Output the [x, y] coordinate of the center of the cell containing the given text.  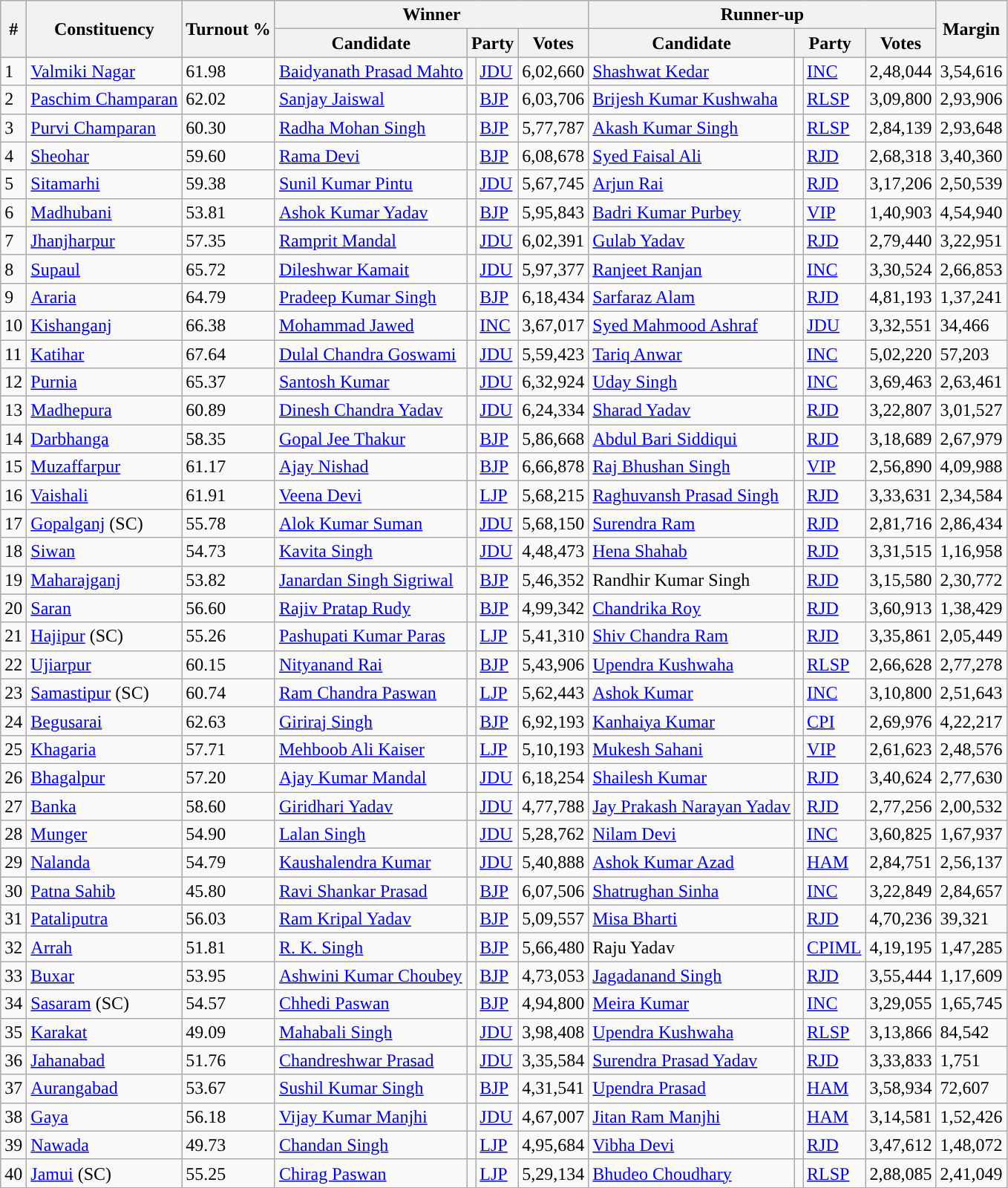
2,61,623 [901, 749]
Gaya [104, 1117]
2,67,979 [971, 439]
2,48,044 [901, 71]
Nilam Devi [692, 835]
3,60,913 [901, 608]
Khagaria [104, 749]
57.20 [229, 777]
Ujiarpur [104, 665]
2,48,576 [971, 749]
30 [13, 891]
51.76 [229, 1060]
1 [13, 71]
Ajay Nishad [371, 467]
5,40,888 [554, 863]
5,02,220 [901, 354]
5,59,423 [554, 354]
5 [13, 184]
Shatrughan Sinha [692, 891]
5,46,352 [554, 580]
Sunil Kumar Pintu [371, 184]
Supaul [104, 269]
Dileshwar Kamait [371, 269]
Rajiv Pratap Rudy [371, 608]
22 [13, 665]
2,77,630 [971, 777]
3,14,581 [901, 1117]
4,94,800 [554, 1004]
3,32,551 [901, 325]
4,48,473 [554, 552]
Sharad Yadav [692, 411]
2,41,049 [971, 1173]
65.37 [229, 382]
5,09,557 [554, 919]
15 [13, 467]
5,95,843 [554, 212]
Pataliputra [104, 919]
4 [13, 156]
Constituency [104, 29]
Jhanjharpur [104, 241]
Dulal Chandra Goswami [371, 354]
4,70,236 [901, 919]
1,37,241 [971, 297]
3,30,524 [901, 269]
49.73 [229, 1145]
3,69,463 [901, 382]
9 [13, 297]
Misa Bharti [692, 919]
Bhudeo Choudhary [692, 1173]
66.38 [229, 325]
62.02 [229, 99]
Turnout % [229, 29]
2 [13, 99]
53.81 [229, 212]
Ram Chandra Paswan [371, 693]
57.35 [229, 241]
3,22,849 [901, 891]
Badri Kumar Purbey [692, 212]
Dinesh Chandra Yadav [371, 411]
Pashupati Kumar Paras [371, 636]
58.60 [229, 806]
5,77,787 [554, 128]
Hena Shahab [692, 552]
26 [13, 777]
Akash Kumar Singh [692, 128]
5,10,193 [554, 749]
4,67,007 [554, 1117]
6,02,660 [554, 71]
1,16,958 [971, 552]
Syed Faisal Ali [692, 156]
2,88,085 [901, 1173]
11 [13, 354]
5,29,134 [554, 1173]
Mohammad Jawed [371, 325]
1,38,429 [971, 608]
61.98 [229, 71]
Saran [104, 608]
72,607 [971, 1089]
Kaushalendra Kumar [371, 863]
53.95 [229, 976]
2,93,648 [971, 128]
4,19,195 [901, 947]
6 [13, 212]
Vijay Kumar Manjhi [371, 1117]
34 [13, 1004]
3,29,055 [901, 1004]
Karakat [104, 1032]
3,33,631 [901, 495]
Sarfaraz Alam [692, 297]
2,30,772 [971, 580]
62.63 [229, 721]
Purnia [104, 382]
1,52,426 [971, 1117]
3,54,616 [971, 71]
Aurangabad [104, 1089]
2,00,532 [971, 806]
Patna Sahib [104, 891]
34,466 [971, 325]
54.90 [229, 835]
Syed Mahmood Ashraf [692, 325]
Maharajganj [104, 580]
Valmiki Nagar [104, 71]
Jay Prakash Narayan Yadav [692, 806]
CPIML [834, 947]
20 [13, 608]
Raj Bhushan Singh [692, 467]
55.78 [229, 523]
Jahanabad [104, 1060]
5,86,668 [554, 439]
Shailesh Kumar [692, 777]
39,321 [971, 919]
84,542 [971, 1032]
2,79,440 [901, 241]
5,62,443 [554, 693]
Hajipur (SC) [104, 636]
1,67,937 [971, 835]
2,56,890 [901, 467]
Gopalganj (SC) [104, 523]
1,48,072 [971, 1145]
25 [13, 749]
Alok Kumar Suman [371, 523]
Kavita Singh [371, 552]
2,66,628 [901, 665]
Winner [431, 15]
1,17,609 [971, 976]
Tariq Anwar [692, 354]
3,31,515 [901, 552]
Begusarai [104, 721]
36 [13, 1060]
Mukesh Sahani [692, 749]
Paschim Champaran [104, 99]
Pradeep Kumar Singh [371, 297]
Vaishali [104, 495]
37 [13, 1089]
Nalanda [104, 863]
1,751 [971, 1060]
3,33,833 [901, 1060]
Uday Singh [692, 382]
4,73,053 [554, 976]
13 [13, 411]
5,41,310 [554, 636]
Araria [104, 297]
Mahabali Singh [371, 1032]
3,17,206 [901, 184]
24 [13, 721]
Sitamarhi [104, 184]
59.38 [229, 184]
1,65,745 [971, 1004]
3,58,934 [901, 1089]
6,18,434 [554, 297]
3,40,624 [901, 777]
3,98,408 [554, 1032]
35 [13, 1032]
2,84,751 [901, 863]
Sasaram (SC) [104, 1004]
45.80 [229, 891]
17 [13, 523]
Kishanganj [104, 325]
Chandreshwar Prasad [371, 1060]
Kanhaiya Kumar [692, 721]
1,47,285 [971, 947]
10 [13, 325]
4,09,988 [971, 467]
Ranjeet Ranjan [692, 269]
60.30 [229, 128]
54.79 [229, 863]
Ravi Shankar Prasad [371, 891]
Rama Devi [371, 156]
2,51,643 [971, 693]
2,69,976 [901, 721]
Jamui (SC) [104, 1173]
Surendra Prasad Yadav [692, 1060]
Samastipur (SC) [104, 693]
3,55,444 [901, 976]
Ashwini Kumar Choubey [371, 976]
56.18 [229, 1117]
5,43,906 [554, 665]
64.79 [229, 297]
Siwan [104, 552]
2,77,256 [901, 806]
CPI [834, 721]
Vibha Devi [692, 1145]
4,77,788 [554, 806]
Muzaffarpur [104, 467]
3,13,866 [901, 1032]
60.74 [229, 693]
2,77,278 [971, 665]
Runner-up [762, 15]
55.25 [229, 1173]
2,56,137 [971, 863]
59.60 [229, 156]
Bhagalpur [104, 777]
18 [13, 552]
Nityanand Rai [371, 665]
7 [13, 241]
4,99,342 [554, 608]
Santosh Kumar [371, 382]
6,03,706 [554, 99]
Chirag Paswan [371, 1173]
Jitan Ram Manjhi [692, 1117]
Ramprit Mandal [371, 241]
5,67,745 [554, 184]
28 [13, 835]
6,92,193 [554, 721]
5,66,480 [554, 947]
32 [13, 947]
3 [13, 128]
21 [13, 636]
3,09,800 [901, 99]
Banka [104, 806]
5,28,762 [554, 835]
49.09 [229, 1032]
Arjun Rai [692, 184]
Shashwat Kedar [692, 71]
Arrah [104, 947]
54.73 [229, 552]
Chandan Singh [371, 1145]
Darbhanga [104, 439]
Ashok Kumar Azad [692, 863]
53.67 [229, 1089]
6,24,334 [554, 411]
Chandrika Roy [692, 608]
3,60,825 [901, 835]
16 [13, 495]
58.35 [229, 439]
Lalan Singh [371, 835]
2,50,539 [971, 184]
Gopal Jee Thakur [371, 439]
Veena Devi [371, 495]
19 [13, 580]
Sushil Kumar Singh [371, 1089]
60.15 [229, 665]
5,97,377 [554, 269]
Margin [971, 29]
Madhubani [104, 212]
Shiv Chandra Ram [692, 636]
2,84,139 [901, 128]
Gulab Yadav [692, 241]
6,02,391 [554, 241]
23 [13, 693]
Katihar [104, 354]
Radha Mohan Singh [371, 128]
27 [13, 806]
6,32,924 [554, 382]
3,01,527 [971, 411]
1,40,903 [901, 212]
3,47,612 [901, 1145]
57,203 [971, 354]
8 [13, 269]
2,66,853 [971, 269]
3,67,017 [554, 325]
60.89 [229, 411]
Purvi Champaran [104, 128]
3,40,360 [971, 156]
55.26 [229, 636]
4,22,217 [971, 721]
Surendra Ram [692, 523]
61.17 [229, 467]
Buxar [104, 976]
4,81,193 [901, 297]
61.91 [229, 495]
33 [13, 976]
R. K. Singh [371, 947]
Raju Yadav [692, 947]
Upendra Prasad [692, 1089]
31 [13, 919]
Giriraj Singh [371, 721]
14 [13, 439]
Brijesh Kumar Kushwaha [692, 99]
Meira Kumar [692, 1004]
6,08,678 [554, 156]
3,18,689 [901, 439]
Ajay Kumar Mandal [371, 777]
57.71 [229, 749]
4,95,684 [554, 1145]
# [13, 29]
53.82 [229, 580]
Randhir Kumar Singh [692, 580]
6,07,506 [554, 891]
Giridhari Yadav [371, 806]
Munger [104, 835]
Nawada [104, 1145]
67.64 [229, 354]
Madhepura [104, 411]
Raghuvansh Prasad Singh [692, 495]
39 [13, 1145]
Sheohar [104, 156]
Ashok Kumar [692, 693]
4,31,541 [554, 1089]
3,15,580 [901, 580]
3,22,807 [901, 411]
Sanjay Jaiswal [371, 99]
Jagadanand Singh [692, 976]
Mehboob Ali Kaiser [371, 749]
6,66,878 [554, 467]
2,84,657 [971, 891]
56.60 [229, 608]
3,35,584 [554, 1060]
Chhedi Paswan [371, 1004]
2,86,434 [971, 523]
5,68,215 [554, 495]
40 [13, 1173]
Ashok Kumar Yadav [371, 212]
2,34,584 [971, 495]
2,68,318 [901, 156]
3,22,951 [971, 241]
3,35,861 [901, 636]
2,81,716 [901, 523]
Ram Kripal Yadav [371, 919]
3,10,800 [901, 693]
56.03 [229, 919]
2,05,449 [971, 636]
Janardan Singh Sigriwal [371, 580]
5,68,150 [554, 523]
51.81 [229, 947]
2,63,461 [971, 382]
12 [13, 382]
54.57 [229, 1004]
Baidyanath Prasad Mahto [371, 71]
Abdul Bari Siddiqui [692, 439]
2,93,906 [971, 99]
65.72 [229, 269]
38 [13, 1117]
4,54,940 [971, 212]
6,18,254 [554, 777]
29 [13, 863]
